Locate the cell with the specified text and output its [x, y] center coordinate. 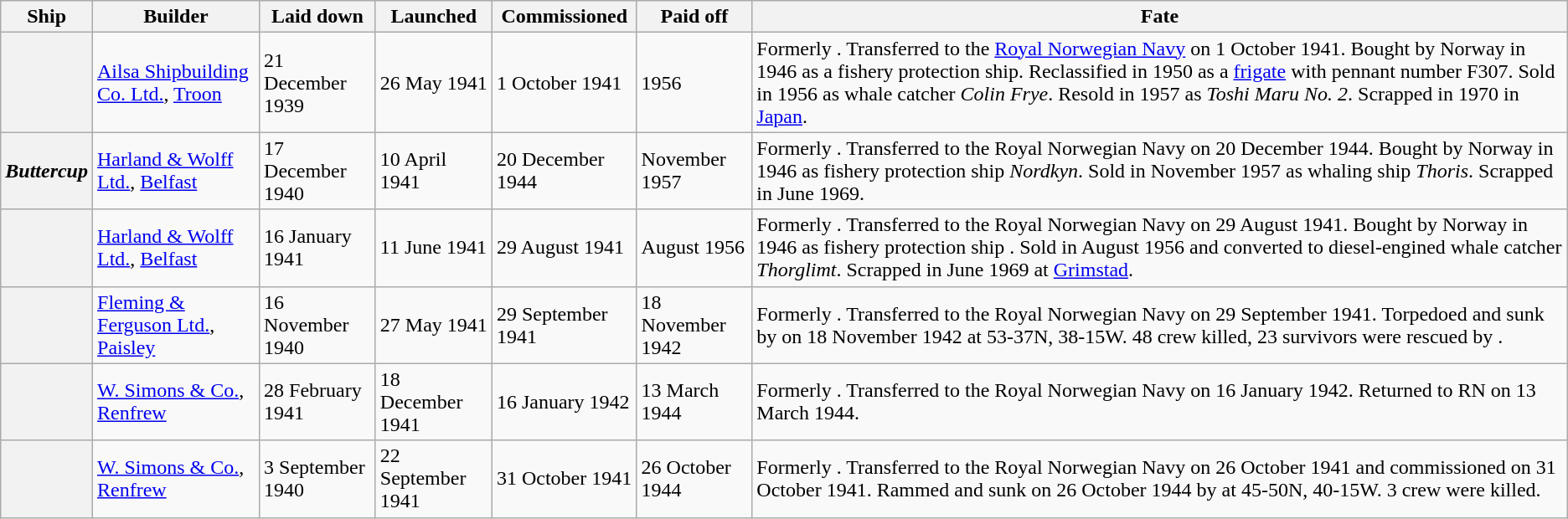
Ship [47, 17]
21 December 1939 [318, 82]
3 September 1940 [318, 479]
Fleming & Ferguson Ltd., Paisley [176, 325]
31 October 1941 [565, 479]
27 May 1941 [434, 325]
Laid down [318, 17]
26 October 1944 [694, 479]
1 October 1941 [565, 82]
16 January 1941 [318, 248]
11 June 1941 [434, 248]
16 November 1940 [318, 325]
13 March 1944 [694, 402]
Buttercup [47, 171]
10 April 1941 [434, 171]
1956 [694, 82]
August 1956 [694, 248]
18 November 1942 [694, 325]
18 December 1941 [434, 402]
Paid off [694, 17]
Launched [434, 17]
16 January 1942 [565, 402]
Ailsa Shipbuilding Co. Ltd., Troon [176, 82]
17 December 1940 [318, 171]
20 December 1944 [565, 171]
Commissioned [565, 17]
26 May 1941 [434, 82]
22 September 1941 [434, 479]
29 August 1941 [565, 248]
Formerly . Transferred to the Royal Norwegian Navy on 16 January 1942. Returned to RN on 13 March 1944. [1159, 402]
November 1957 [694, 171]
28 February 1941 [318, 402]
Fate [1159, 17]
Builder [176, 17]
29 September 1941 [565, 325]
